Detect which cell encompasses the target text, then output its (X, Y) center coordinate. 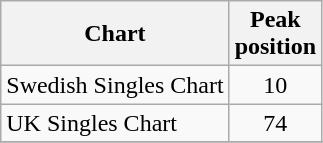
Swedish Singles Chart (115, 85)
UK Singles Chart (115, 123)
10 (275, 85)
Peakposition (275, 34)
74 (275, 123)
Chart (115, 34)
